Return the [x, y] coordinate for the center point of the cell that contains the specified text.  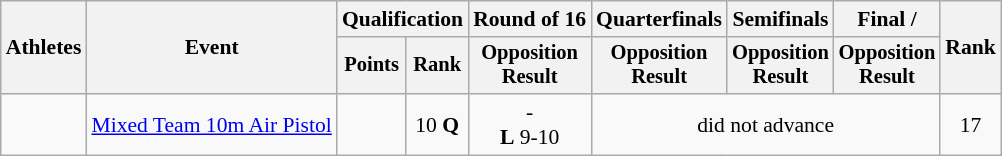
Round of 16 [530, 19]
Quarterfinals [659, 19]
- L 9-10 [530, 124]
17 [970, 124]
did not advance [766, 124]
Mixed Team 10m Air Pistol [211, 124]
Athletes [44, 48]
Points [372, 66]
Final / [888, 19]
Semifinals [780, 19]
Qualification [402, 19]
10 Q [437, 124]
Event [211, 48]
